Find where the given text appears and provide that cell's center as (X, Y) coordinate. 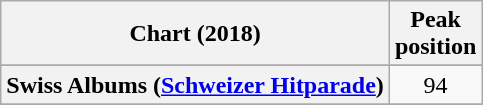
Peakposition (435, 34)
Chart (2018) (196, 34)
Swiss Albums (Schweizer Hitparade) (196, 85)
94 (435, 85)
